Output the (X, Y) coordinate of the center of the cell containing the given text.  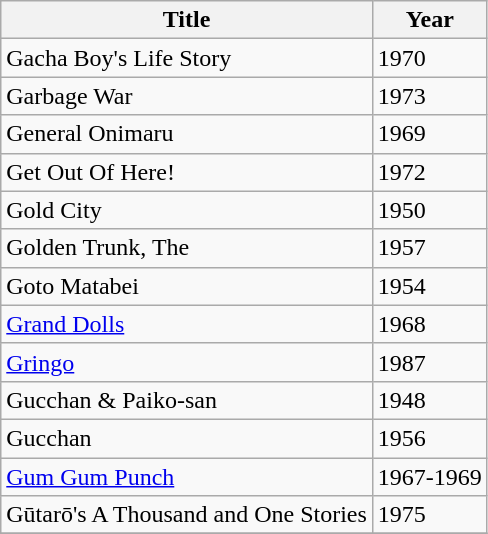
Get Out Of Here! (187, 172)
1969 (430, 134)
Title (187, 20)
Gringo (187, 362)
1970 (430, 58)
1987 (430, 362)
1967-1969 (430, 477)
Gucchan (187, 438)
1950 (430, 210)
Gold City (187, 210)
Year (430, 20)
1968 (430, 324)
1954 (430, 286)
Gum Gum Punch (187, 477)
Goto Matabei (187, 286)
Grand Dolls (187, 324)
1975 (430, 515)
1973 (430, 96)
Gucchan & Paiko-san (187, 400)
1948 (430, 400)
Golden Trunk, The (187, 248)
1956 (430, 438)
Garbage War (187, 96)
1957 (430, 248)
General Onimaru (187, 134)
1972 (430, 172)
Gacha Boy's Life Story (187, 58)
Gūtarō's A Thousand and One Stories (187, 515)
